Find where the given text appears and provide that cell's center as [X, Y] coordinate. 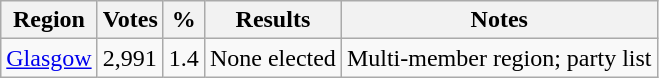
None elected [272, 58]
Notes [499, 20]
2,991 [130, 58]
Votes [130, 20]
Results [272, 20]
1.4 [184, 58]
% [184, 20]
Glasgow [49, 58]
Region [49, 20]
Multi-member region; party list [499, 58]
